Scan for the cell matching the given text and deliver its (x, y) coordinate at center. 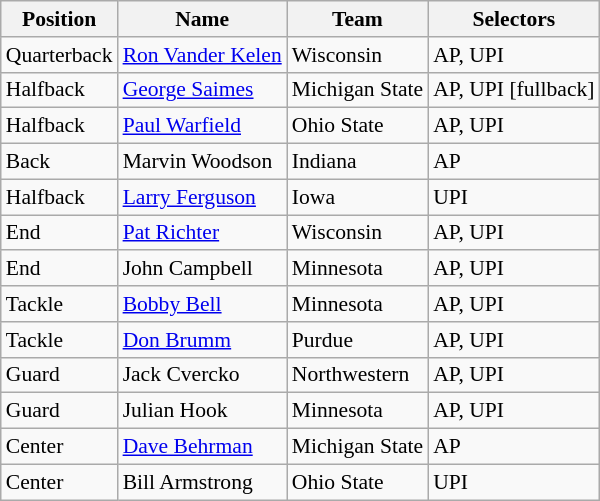
Pat Richter (202, 233)
Team (358, 19)
Purdue (358, 340)
Don Brumm (202, 340)
Indiana (358, 162)
Bill Armstrong (202, 482)
Dave Behrman (202, 447)
John Campbell (202, 269)
Position (60, 19)
Julian Hook (202, 411)
Name (202, 19)
Ron Vander Kelen (202, 55)
Iowa (358, 197)
Larry Ferguson (202, 197)
Jack Cvercko (202, 375)
Northwestern (358, 375)
Selectors (514, 19)
Back (60, 162)
Paul Warfield (202, 126)
Bobby Bell (202, 304)
George Saimes (202, 90)
AP, UPI [fullback] (514, 90)
Quarterback (60, 55)
Marvin Woodson (202, 162)
